Determine the [X, Y] coordinate at the center of the cell enclosing the given text.  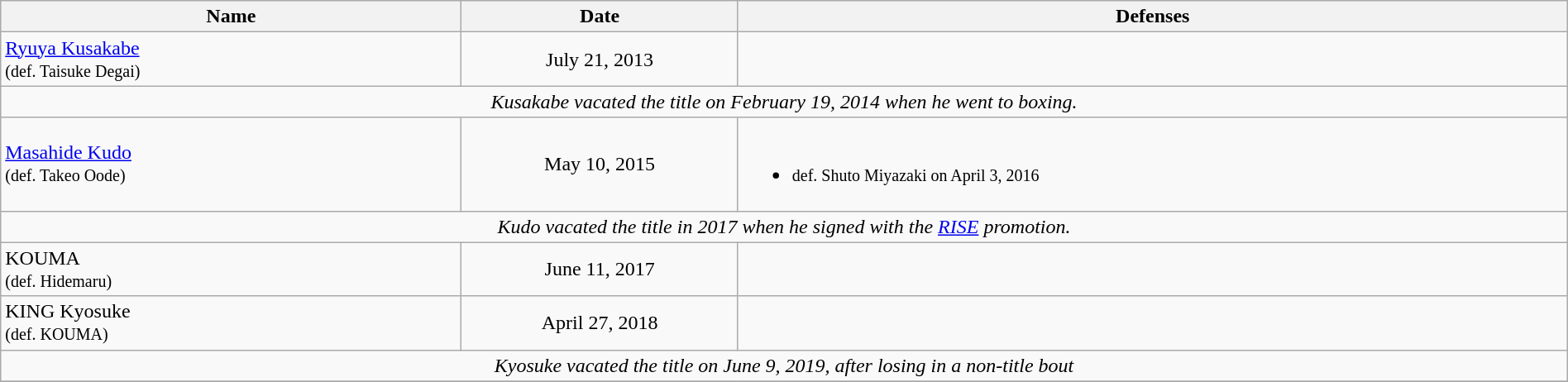
June 11, 2017 [600, 270]
May 10, 2015 [600, 164]
July 21, 2013 [600, 60]
Masahide Kudo(def. Takeo Oode) [232, 164]
Date [600, 17]
Kusakabe vacated the title on February 19, 2014 when he went to boxing. [784, 102]
Kudo vacated the title in 2017 when he signed with the RISE promotion. [784, 227]
def. Shuto Miyazaki on April 3, 2016 [1153, 164]
Ryuya Kusakabe(def. Taisuke Degai) [232, 60]
Defenses [1153, 17]
Name [232, 17]
Kyosuke vacated the title on June 9, 2019, after losing in a non-title bout [784, 365]
April 27, 2018 [600, 322]
KING Kyosuke (def. KOUMA) [232, 322]
KOUMA (def. Hidemaru) [232, 270]
